Detect which cell encompasses the target text, then output its (X, Y) center coordinate. 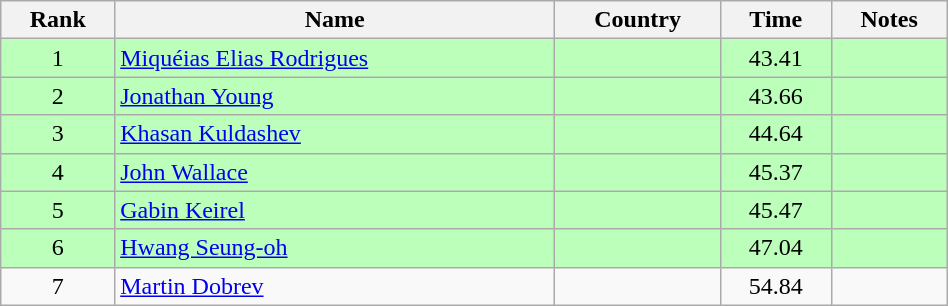
John Wallace (335, 172)
6 (58, 248)
44.64 (776, 134)
Khasan Kuldashev (335, 134)
47.04 (776, 248)
Name (335, 20)
3 (58, 134)
2 (58, 96)
Hwang Seung-oh (335, 248)
43.41 (776, 58)
45.47 (776, 210)
Time (776, 20)
1 (58, 58)
Martin Dobrev (335, 286)
43.66 (776, 96)
5 (58, 210)
Jonathan Young (335, 96)
Notes (889, 20)
Country (638, 20)
45.37 (776, 172)
7 (58, 286)
4 (58, 172)
Rank (58, 20)
Miquéias Elias Rodrigues (335, 58)
54.84 (776, 286)
Gabin Keirel (335, 210)
